For the text-containing cell, return its midpoint in [x, y] coordinate format. 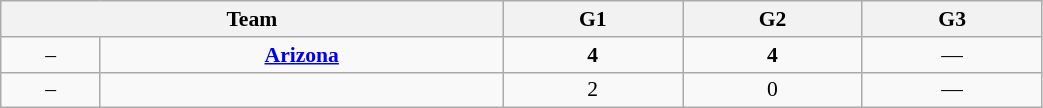
G3 [952, 19]
Arizona [301, 55]
0 [773, 90]
2 [593, 90]
G1 [593, 19]
G2 [773, 19]
Team [252, 19]
